For the text-containing cell, return its midpoint in (X, Y) coordinate format. 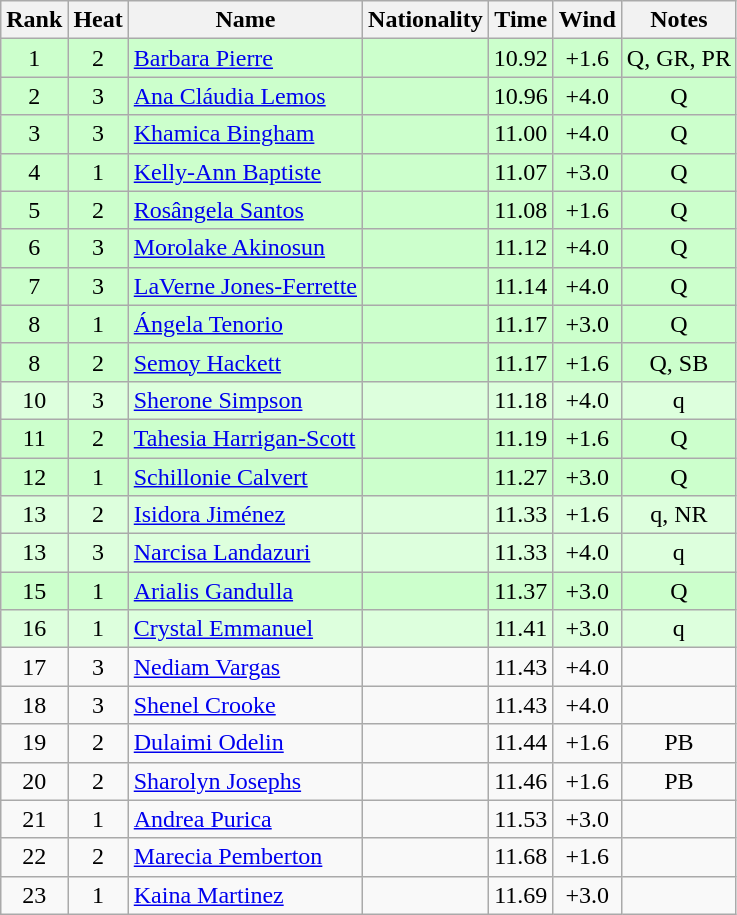
Notes (678, 20)
Morolake Akinosun (245, 248)
Andrea Purica (245, 819)
5 (34, 210)
Time (520, 20)
Marecia Pemberton (245, 857)
Rank (34, 20)
LaVerne Jones-Ferrette (245, 286)
11 (34, 438)
Heat (98, 20)
Arialis Gandulla (245, 591)
21 (34, 819)
11.18 (520, 400)
q, NR (678, 515)
Sherone Simpson (245, 400)
Rosângela Santos (245, 210)
Ana Cláudia Lemos (245, 96)
Nationality (426, 20)
Kaina Martinez (245, 895)
16 (34, 629)
20 (34, 781)
11.53 (520, 819)
10 (34, 400)
Sharolyn Josephs (245, 781)
Crystal Emmanuel (245, 629)
18 (34, 705)
Ángela Tenorio (245, 324)
Nediam Vargas (245, 667)
10.96 (520, 96)
Dulaimi Odelin (245, 743)
Semoy Hackett (245, 362)
11.41 (520, 629)
7 (34, 286)
Barbara Pierre (245, 58)
6 (34, 248)
15 (34, 591)
4 (34, 172)
11.08 (520, 210)
11.44 (520, 743)
Isidora Jiménez (245, 515)
11.19 (520, 438)
22 (34, 857)
23 (34, 895)
11.69 (520, 895)
Schillonie Calvert (245, 477)
Kelly-Ann Baptiste (245, 172)
11.68 (520, 857)
Tahesia Harrigan-Scott (245, 438)
17 (34, 667)
11.46 (520, 781)
10.92 (520, 58)
11.07 (520, 172)
Q, SB (678, 362)
11.37 (520, 591)
Khamica Bingham (245, 134)
Shenel Crooke (245, 705)
Narcisa Landazuri (245, 553)
11.14 (520, 286)
19 (34, 743)
11.00 (520, 134)
11.12 (520, 248)
Name (245, 20)
Q, GR, PR (678, 58)
Wind (587, 20)
12 (34, 477)
11.27 (520, 477)
